Return the [x, y] coordinate for the center point of the cell that contains the specified text.  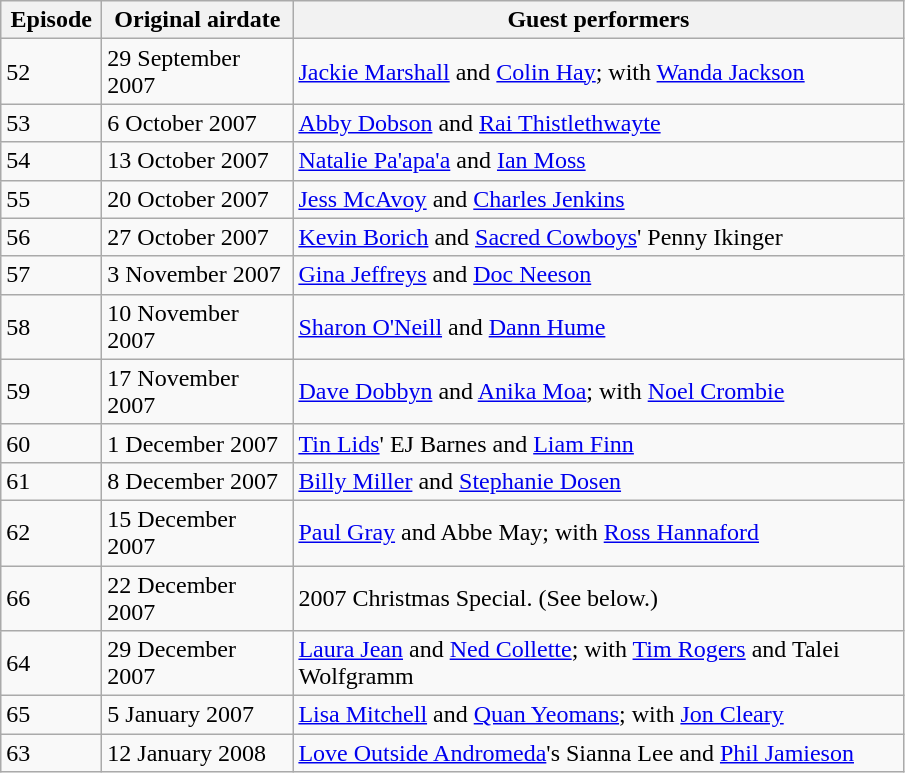
59 [52, 392]
3 November 2007 [198, 275]
2007 Christmas Special. (See below.) [598, 598]
8 December 2007 [198, 481]
20 October 2007 [198, 199]
Sharon O'Neill and Dann Hume [598, 326]
Paul Gray and Abbe May; with Ross Hannaford [598, 532]
Original airdate [198, 20]
Tin Lids' EJ Barnes and Liam Finn [598, 443]
Dave Dobbyn and Anika Moa; with Noel Crombie [598, 392]
62 [52, 532]
Jackie Marshall and Colin Hay; with Wanda Jackson [598, 72]
13 October 2007 [198, 161]
Lisa Mitchell and Quan Yeomans; with Jon Cleary [598, 715]
29 December 2007 [198, 664]
63 [52, 753]
Kevin Borich and Sacred Cowboys' Penny Ikinger [598, 237]
Laura Jean and Ned Collette; with Tim Rogers and Talei Wolfgramm [598, 664]
Guest performers [598, 20]
1 December 2007 [198, 443]
27 October 2007 [198, 237]
52 [52, 72]
Jess McAvoy and Charles Jenkins [598, 199]
65 [52, 715]
53 [52, 123]
56 [52, 237]
55 [52, 199]
Episode [52, 20]
Love Outside Andromeda's Sianna Lee and Phil Jamieson [598, 753]
22 December 2007 [198, 598]
54 [52, 161]
66 [52, 598]
Natalie Pa'apa'a and Ian Moss [598, 161]
61 [52, 481]
Abby Dobson and Rai Thistlethwayte [598, 123]
15 December 2007 [198, 532]
29 September 2007 [198, 72]
64 [52, 664]
5 January 2007 [198, 715]
17 November 2007 [198, 392]
Gina Jeffreys and Doc Neeson [598, 275]
12 January 2008 [198, 753]
60 [52, 443]
58 [52, 326]
6 October 2007 [198, 123]
57 [52, 275]
10 November 2007 [198, 326]
Billy Miller and Stephanie Dosen [598, 481]
